Output the [X, Y] coordinate of the center of the cell containing the given text.  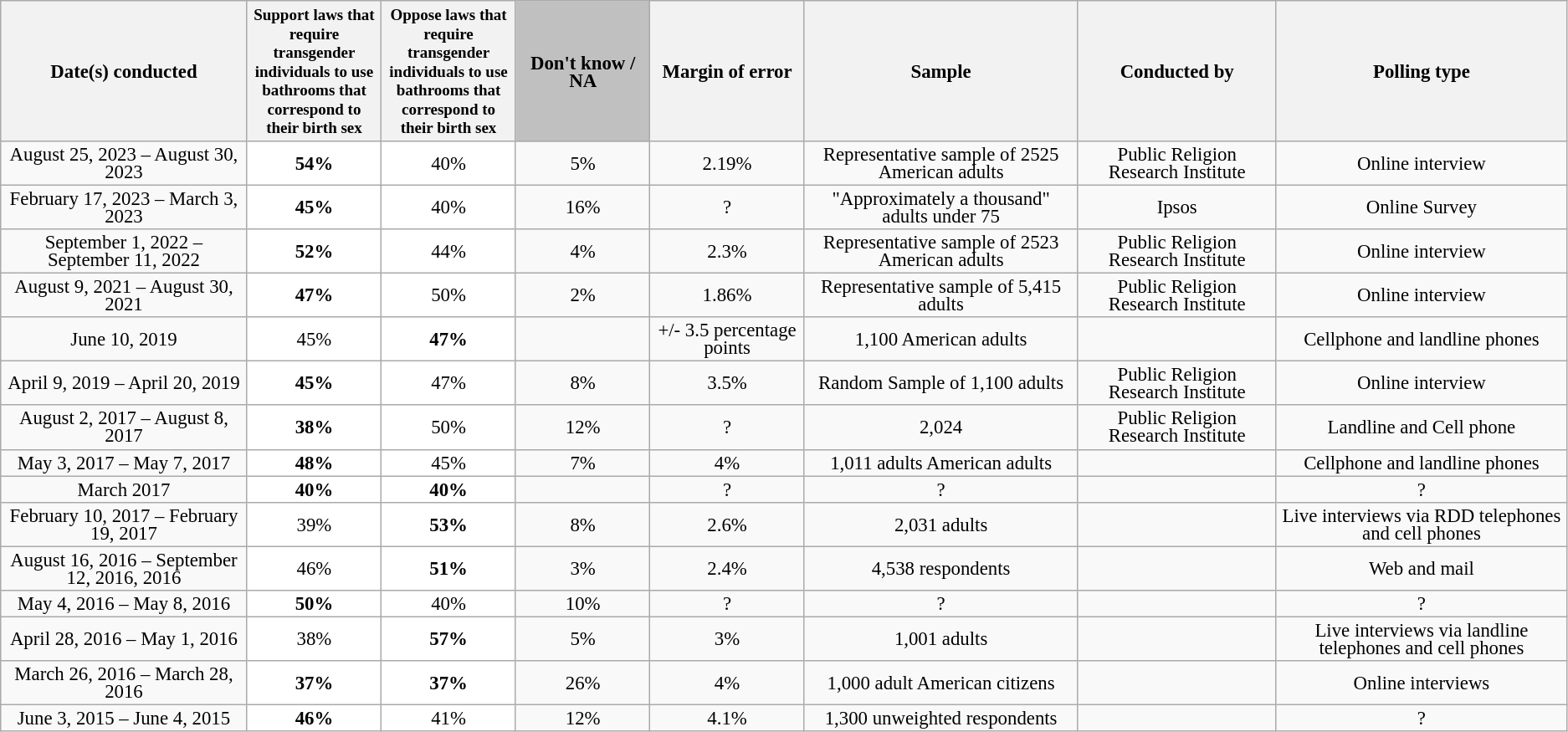
Landline and Cell phone [1421, 428]
Representative sample of 2523 American adults [940, 251]
April 28, 2016 – May 1, 2016 [124, 639]
May 3, 2017 – May 7, 2017 [124, 463]
Sample [940, 71]
Margin of error [727, 71]
52% [315, 251]
Web and mail [1421, 569]
+/- 3.5 percentage points [727, 340]
August 25, 2023 – August 30, 2023 [124, 164]
May 4, 2016 – May 8, 2016 [124, 604]
4,538 respondents [940, 569]
August 16, 2016 – September 12, 2016, 2016 [124, 569]
2.3% [727, 251]
7% [582, 463]
Live interviews via RDD telephones and cell phones [1421, 524]
1,011 adults American adults [940, 463]
57% [448, 639]
1.86% [727, 296]
10% [582, 604]
February 10, 2017 – February 19, 2017 [124, 524]
54% [315, 164]
1,000 adult American citizens [940, 683]
Online Survey [1421, 207]
March 26, 2016 – March 28, 2016 [124, 683]
1,100 American adults [940, 340]
Representative sample of 5,415 adults [940, 296]
February 17, 2023 – March 3, 2023 [124, 207]
4.1% [727, 718]
48% [315, 463]
Polling type [1421, 71]
Support laws that require transgender individuals to use bathrooms that correspond to their birth sex [315, 71]
16% [582, 207]
Online interviews [1421, 683]
June 10, 2019 [124, 340]
2% [582, 296]
2,031 adults [940, 524]
2.6% [727, 524]
March 2017 [124, 489]
April 9, 2019 – April 20, 2019 [124, 383]
Live interviews via landline telephones and cell phones [1421, 639]
51% [448, 569]
"Approximately a thousand" adults under 75 [940, 207]
44% [448, 251]
August 2, 2017 – August 8, 2017 [124, 428]
Don't know / NA [582, 71]
3.5% [727, 383]
September 1, 2022 – September 11, 2022 [124, 251]
1,300 unweighted respondents [940, 718]
Date(s) conducted [124, 71]
39% [315, 524]
Oppose laws that require transgender individuals to use bathrooms that correspond to their birth sex [448, 71]
Conducted by [1176, 71]
41% [448, 718]
August 9, 2021 – August 30, 2021 [124, 296]
1,001 adults [940, 639]
Representative sample of 2525 American adults [940, 164]
Random Sample of 1,100 adults [940, 383]
2.4% [727, 569]
June 3, 2015 – June 4, 2015 [124, 718]
Ipsos [1176, 207]
26% [582, 683]
53% [448, 524]
2,024 [940, 428]
2.19% [727, 164]
